Identify which cell holds the provided text, then report its [X, Y] central coordinate. 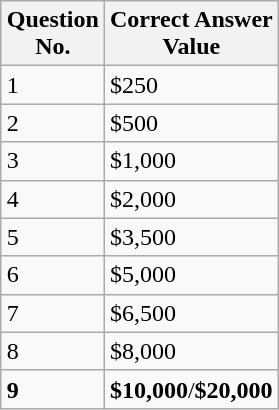
2 [52, 123]
$10,000/$20,000 [191, 389]
$3,500 [191, 237]
Correct AnswerValue [191, 34]
3 [52, 161]
$8,000 [191, 351]
4 [52, 199]
$6,500 [191, 313]
$5,000 [191, 275]
$2,000 [191, 199]
$1,000 [191, 161]
6 [52, 275]
9 [52, 389]
5 [52, 237]
7 [52, 313]
1 [52, 85]
$250 [191, 85]
QuestionNo. [52, 34]
8 [52, 351]
$500 [191, 123]
